Return the [x, y] coordinate for the center point of the cell that contains the specified text.  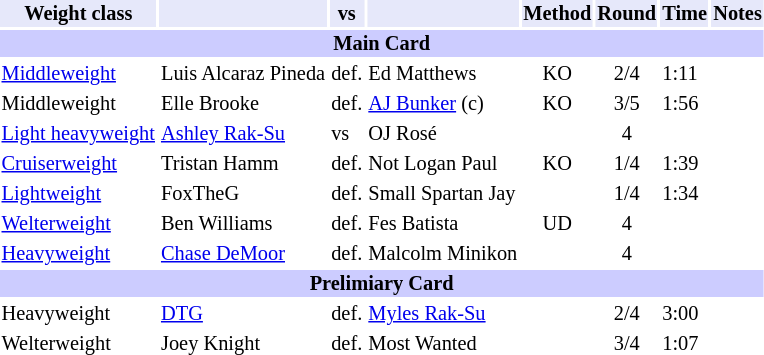
Lightweight [78, 194]
Weight class [78, 14]
Tristan Hamm [242, 164]
Method [558, 14]
DTG [242, 314]
Ben Williams [242, 224]
Ashley Rak-Su [242, 134]
1:11 [685, 74]
Main Card [382, 44]
3:00 [685, 314]
1:34 [685, 194]
Round [627, 14]
Notes [738, 14]
FoxTheG [242, 194]
Small Spartan Jay [443, 194]
AJ Bunker (c) [443, 104]
Not Logan Paul [443, 164]
Fes Batista [443, 224]
OJ Rosé [443, 134]
Elle Brooke [242, 104]
Light heavyweight [78, 134]
Chase DeMoor [242, 254]
Welterweight [78, 224]
UD [558, 224]
3/5 [627, 104]
Luis Alcaraz Pineda [242, 74]
Prelimiary Card [382, 284]
Malcolm Minikon [443, 254]
Ed Matthews [443, 74]
1:56 [685, 104]
1:39 [685, 164]
Myles Rak-Su [443, 314]
Time [685, 14]
Cruiserweight [78, 164]
